Pinpoint the cell where the given text exists, returning its [X, Y] midpoint coordinate. 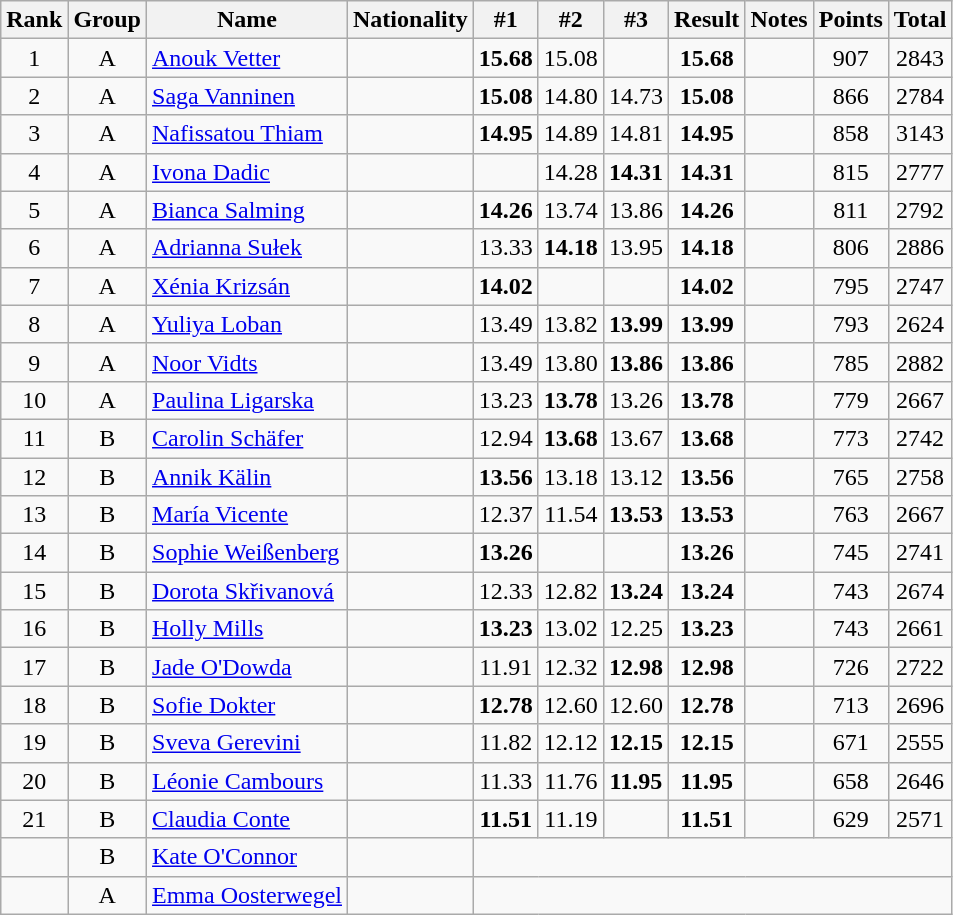
713 [850, 705]
Rank [34, 20]
11.54 [570, 515]
13.95 [636, 248]
2758 [920, 477]
2661 [920, 629]
Group [108, 20]
12.37 [506, 515]
3143 [920, 134]
12.82 [570, 591]
793 [850, 324]
11.19 [570, 819]
Total [920, 20]
13.12 [636, 477]
12.12 [570, 743]
#1 [506, 20]
779 [850, 400]
629 [850, 819]
Claudia Conte [248, 819]
2843 [920, 58]
726 [850, 667]
2747 [920, 286]
2696 [920, 705]
12.32 [570, 667]
Name [248, 20]
11.76 [570, 781]
Dorota Skřivanová [248, 591]
15 [34, 591]
858 [850, 134]
Sveva Gerevini [248, 743]
815 [850, 172]
2722 [920, 667]
Kate O'Connor [248, 857]
12.25 [636, 629]
2777 [920, 172]
Nationality [411, 20]
671 [850, 743]
14.80 [570, 96]
11.33 [506, 781]
Adrianna Sułek [248, 248]
2784 [920, 96]
5 [34, 210]
12.94 [506, 438]
14.28 [570, 172]
11.91 [506, 667]
3 [34, 134]
Paulina Ligarska [248, 400]
Ivona Dadic [248, 172]
765 [850, 477]
2 [34, 96]
Carolin Schäfer [248, 438]
13.74 [570, 210]
8 [34, 324]
14.73 [636, 96]
Saga Vanninen [248, 96]
11.82 [506, 743]
Notes [779, 20]
Xénia Krizsán [248, 286]
658 [850, 781]
2674 [920, 591]
Léonie Cambours [248, 781]
10 [34, 400]
2882 [920, 362]
2792 [920, 210]
773 [850, 438]
2624 [920, 324]
13.67 [636, 438]
#3 [636, 20]
16 [34, 629]
17 [34, 667]
9 [34, 362]
1 [34, 58]
2886 [920, 248]
12.33 [506, 591]
Nafissatou Thiam [248, 134]
907 [850, 58]
13 [34, 515]
13.80 [570, 362]
Yuliya Loban [248, 324]
Points [850, 20]
745 [850, 553]
Holly Mills [248, 629]
14 [34, 553]
Noor Vidts [248, 362]
13.33 [506, 248]
763 [850, 515]
Sofie Dokter [248, 705]
2571 [920, 819]
Annik Kälin [248, 477]
2555 [920, 743]
21 [34, 819]
14.89 [570, 134]
Jade O'Dowda [248, 667]
13.18 [570, 477]
4 [34, 172]
Sophie Weißenberg [248, 553]
20 [34, 781]
795 [850, 286]
14.81 [636, 134]
Anouk Vetter [248, 58]
785 [850, 362]
Emma Oosterwegel [248, 895]
13.82 [570, 324]
6 [34, 248]
12 [34, 477]
7 [34, 286]
806 [850, 248]
13.02 [570, 629]
866 [850, 96]
#2 [570, 20]
Result [706, 20]
2646 [920, 781]
2742 [920, 438]
19 [34, 743]
2741 [920, 553]
Bianca Salming [248, 210]
18 [34, 705]
11 [34, 438]
María Vicente [248, 515]
811 [850, 210]
